Detect which cell encompasses the target text, then output its [X, Y] center coordinate. 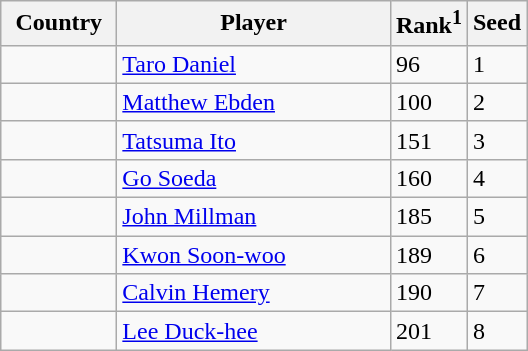
160 [428, 178]
1 [496, 64]
5 [496, 217]
Lee Duck-hee [254, 331]
3 [496, 140]
6 [496, 255]
7 [496, 293]
2 [496, 102]
100 [428, 102]
151 [428, 140]
Player [254, 24]
96 [428, 64]
189 [428, 255]
201 [428, 331]
Go Soeda [254, 178]
Matthew Ebden [254, 102]
John Millman [254, 217]
Kwon Soon-woo [254, 255]
Calvin Hemery [254, 293]
Tatsuma Ito [254, 140]
190 [428, 293]
4 [496, 178]
185 [428, 217]
Taro Daniel [254, 64]
Rank1 [428, 24]
Country [59, 24]
8 [496, 331]
Seed [496, 24]
